Search for the cell housing the specified text and yield its (x, y) center coordinate. 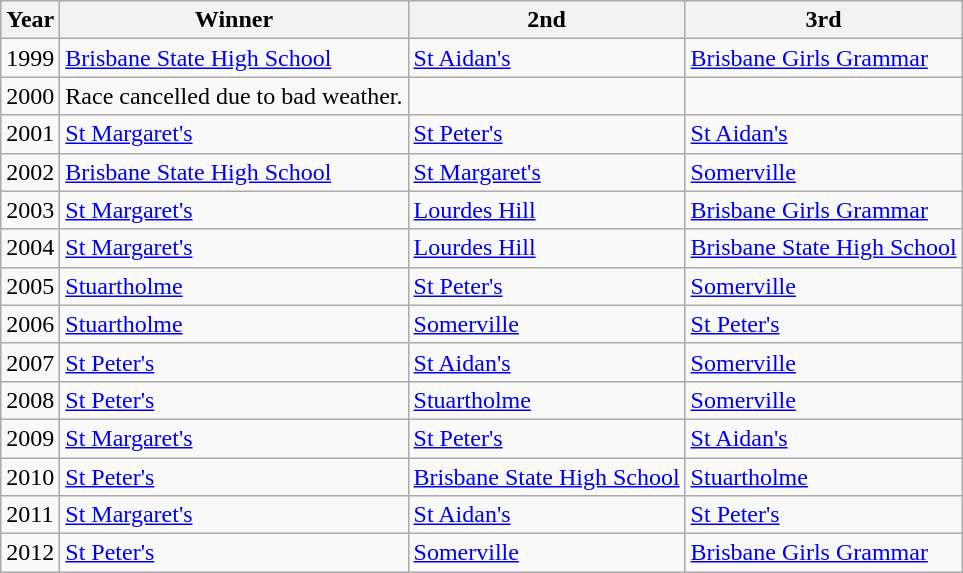
Year (30, 20)
2009 (30, 438)
2008 (30, 400)
2002 (30, 172)
1999 (30, 58)
2012 (30, 553)
2010 (30, 477)
2003 (30, 210)
2001 (30, 134)
2nd (546, 20)
2006 (30, 324)
2000 (30, 96)
Winner (234, 20)
Race cancelled due to bad weather. (234, 96)
2005 (30, 286)
3rd (824, 20)
2007 (30, 362)
2011 (30, 515)
2004 (30, 248)
